Extract the [X, Y] coordinate from the center of the cell holding the provided text.  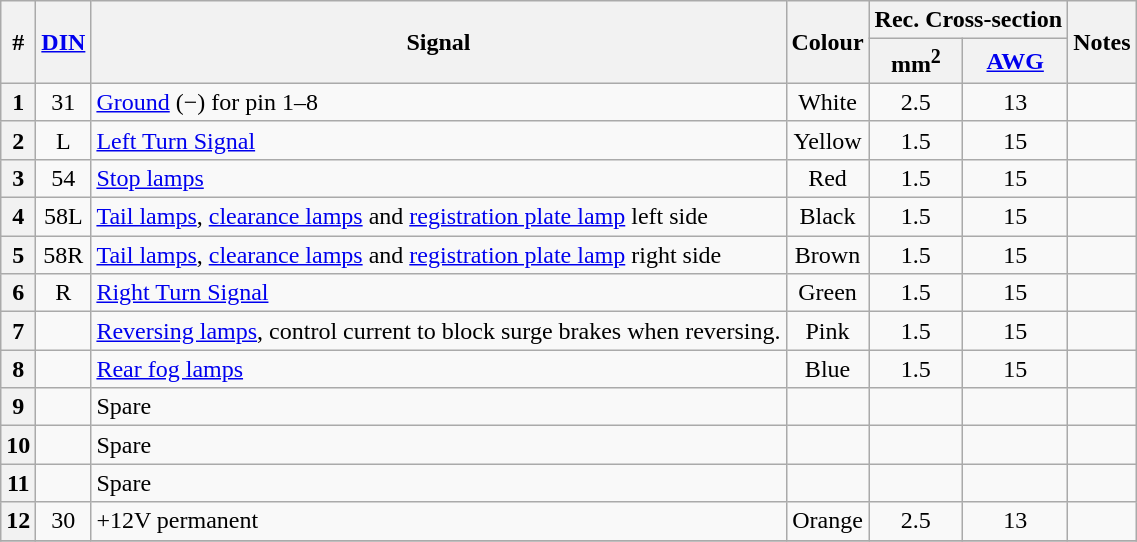
Left Turn Signal [438, 140]
Signal [438, 42]
58R [64, 255]
58L [64, 217]
Red [828, 178]
Rec. Cross-section [968, 20]
8 [18, 369]
Notes [1102, 42]
Right Turn Signal [438, 293]
Black [828, 217]
L [64, 140]
9 [18, 407]
31 [64, 102]
Pink [828, 331]
6 [18, 293]
Green [828, 293]
Ground (−) for pin 1–8 [438, 102]
mm2 [916, 62]
# [18, 42]
54 [64, 178]
Stop lamps [438, 178]
Tail lamps, clearance lamps and registration plate lamp right side [438, 255]
7 [18, 331]
Reversing lamps, control current to block surge brakes when reversing. [438, 331]
Colour [828, 42]
3 [18, 178]
Orange [828, 521]
11 [18, 483]
White [828, 102]
R [64, 293]
DIN [64, 42]
Tail lamps, clearance lamps and registration plate lamp left side [438, 217]
4 [18, 217]
Yellow [828, 140]
Blue [828, 369]
Rear fog lamps [438, 369]
10 [18, 445]
30 [64, 521]
5 [18, 255]
+12V permanent [438, 521]
1 [18, 102]
2 [18, 140]
AWG [1016, 62]
Brown [828, 255]
12 [18, 521]
